Identify which cell holds the provided text, then report its [x, y] central coordinate. 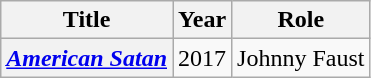
Role [301, 20]
Title [87, 20]
American Satan [87, 58]
2017 [202, 58]
Year [202, 20]
Johnny Faust [301, 58]
